Locate the cell with the specified text and output its [X, Y] center coordinate. 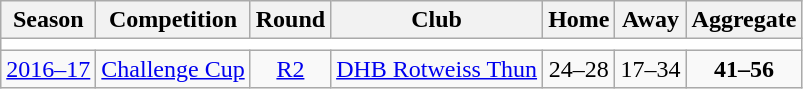
Competition [173, 20]
Season [48, 20]
17–34 [650, 69]
Challenge Cup [173, 69]
Away [650, 20]
R2 [290, 69]
2016–17 [48, 69]
Aggregate [744, 20]
Club [437, 20]
24–28 [579, 69]
DHB Rotweiss Thun [437, 69]
Home [579, 20]
41–56 [744, 69]
Round [290, 20]
